Return the (x, y) coordinate for the center point of the cell that contains the specified text.  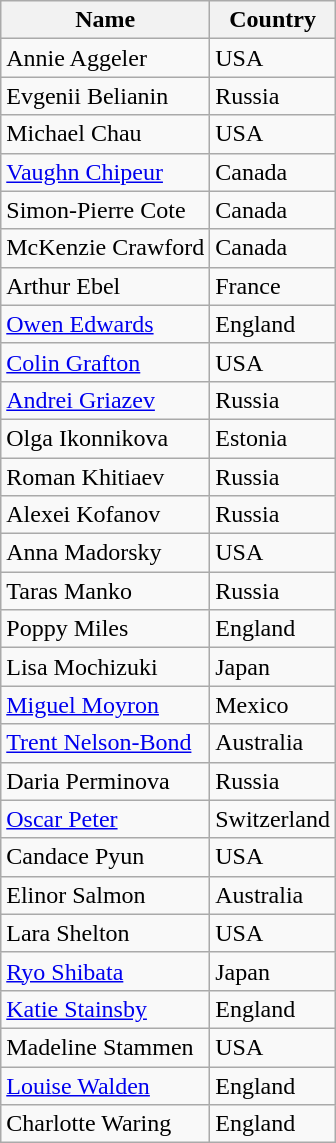
Elinor Salmon (106, 895)
Oscar Peter (106, 819)
Name (106, 20)
Michael Chau (106, 134)
Alexei Kofanov (106, 515)
Daria Perminova (106, 781)
Louise Walden (106, 1085)
France (273, 286)
Arthur Ebel (106, 286)
Olga Ikonnikova (106, 438)
Vaughn Chipeur (106, 172)
Roman Khitiaev (106, 477)
Miguel Moyron (106, 705)
Andrei Griazev (106, 400)
Katie Stainsby (106, 1009)
Ryo Shibata (106, 971)
Candace Pyun (106, 857)
Taras Manko (106, 591)
Switzerland (273, 819)
Charlotte Waring (106, 1124)
Mexico (273, 705)
Simon-Pierre Cote (106, 210)
Trent Nelson-Bond (106, 743)
Madeline Stammen (106, 1047)
Evgenii Belianin (106, 96)
McKenzie Crawford (106, 248)
Lisa Mochizuki (106, 667)
Anna Madorsky (106, 553)
Owen Edwards (106, 324)
Country (273, 20)
Estonia (273, 438)
Poppy Miles (106, 629)
Colin Grafton (106, 362)
Annie Aggeler (106, 58)
Lara Shelton (106, 933)
